Find where the given text appears and provide that cell's center as [X, Y] coordinate. 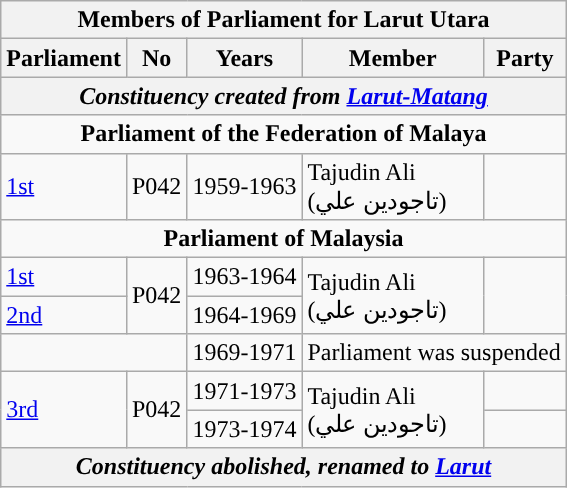
1973-1974 [244, 429]
1959-1963 [244, 186]
Parliament [64, 58]
Years [244, 58]
1963-1964 [244, 277]
Parliament of Malaysia [284, 239]
Parliament was suspended [434, 353]
Constituency created from Larut-Matang [284, 96]
Parliament of the Federation of Malaya [284, 134]
2nd [64, 315]
3rd [64, 410]
Member [393, 58]
No [156, 58]
Members of Parliament for Larut Utara [284, 20]
1971-1973 [244, 391]
1969-1971 [244, 353]
1964-1969 [244, 315]
Party [526, 58]
Constituency abolished, renamed to Larut [284, 467]
